Detect which cell encompasses the target text, then output its (x, y) center coordinate. 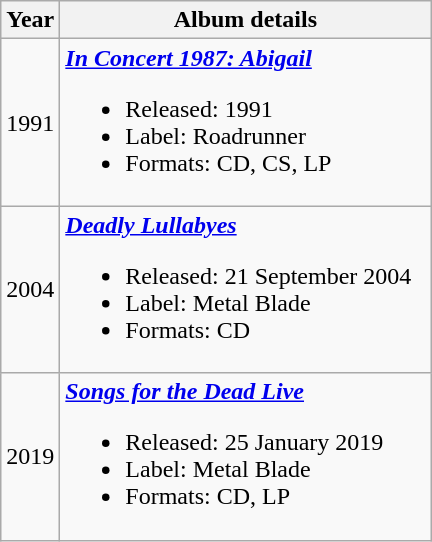
2004 (30, 290)
2019 (30, 456)
Album details (246, 20)
Songs for the Dead LiveReleased: 25 January 2019Label: Metal BladeFormats: CD, LP (246, 456)
1991 (30, 122)
Deadly LullabyesReleased: 21 September 2004Label: Metal BladeFormats: CD (246, 290)
Year (30, 20)
In Concert 1987: AbigailReleased: 1991Label: RoadrunnerFormats: CD, CS, LP (246, 122)
